Find where the given text appears and provide that cell's center as (X, Y) coordinate. 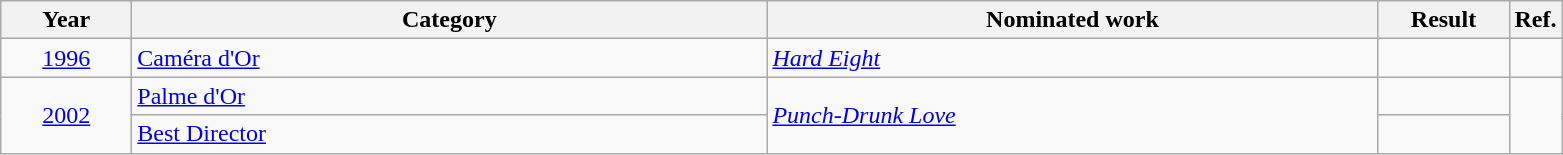
Punch-Drunk Love (1072, 115)
Year (66, 20)
Caméra d'Or (450, 58)
Nominated work (1072, 20)
Result (1444, 20)
1996 (66, 58)
Category (450, 20)
2002 (66, 115)
Palme d'Or (450, 96)
Ref. (1536, 20)
Hard Eight (1072, 58)
Best Director (450, 134)
